Return the (x, y) coordinate for the center point of the cell that contains the specified text.  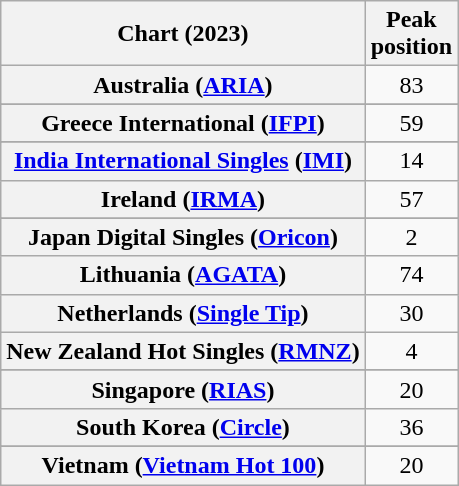
Lithuania (AGATA) (183, 275)
Greece International (IFPI) (183, 123)
83 (411, 85)
India International Singles (IMI) (183, 161)
Singapore (RIAS) (183, 389)
4 (411, 351)
Vietnam (Vietnam Hot 100) (183, 465)
Netherlands (Single Tip) (183, 313)
14 (411, 161)
Japan Digital Singles (Oricon) (183, 237)
57 (411, 199)
74 (411, 275)
30 (411, 313)
2 (411, 237)
Ireland (IRMA) (183, 199)
Chart (2023) (183, 34)
59 (411, 123)
Peakposition (411, 34)
Australia (ARIA) (183, 85)
South Korea (Circle) (183, 427)
New Zealand Hot Singles (RMNZ) (183, 351)
36 (411, 427)
